From the cell containing the given text, extract its center point as [x, y] coordinate. 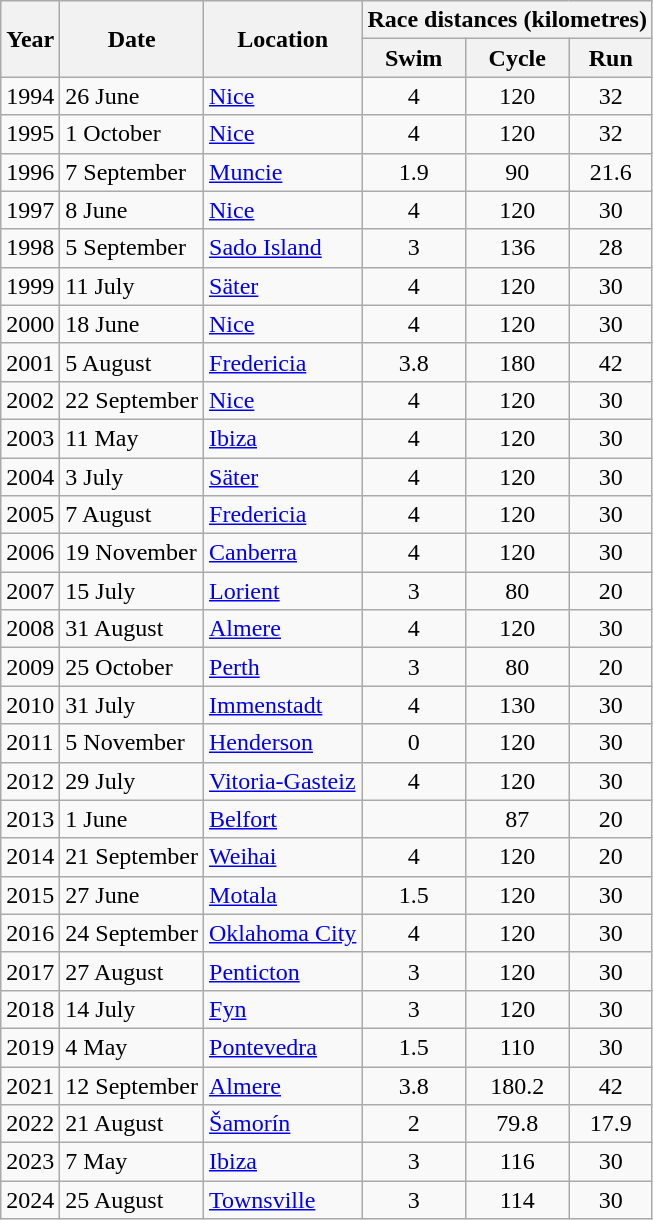
1996 [30, 172]
Immenstadt [283, 705]
2003 [30, 438]
8 June [132, 210]
1.9 [414, 172]
Oklahoma City [283, 933]
2021 [30, 1085]
Swim [414, 58]
21.6 [610, 172]
Canberra [283, 553]
2022 [30, 1124]
11 July [132, 286]
17.9 [610, 1124]
Motala [283, 895]
7 August [132, 515]
Fyn [283, 1009]
3 July [132, 477]
2012 [30, 781]
1994 [30, 96]
1999 [30, 286]
7 May [132, 1162]
Belfort [283, 819]
14 July [132, 1009]
27 June [132, 895]
2018 [30, 1009]
2001 [30, 362]
2007 [30, 591]
4 May [132, 1047]
2013 [30, 819]
31 July [132, 705]
5 August [132, 362]
29 July [132, 781]
130 [517, 705]
Šamorín [283, 1124]
1998 [30, 248]
Lorient [283, 591]
31 August [132, 629]
26 June [132, 96]
110 [517, 1047]
Pontevedra [283, 1047]
2014 [30, 857]
Date [132, 39]
116 [517, 1162]
2015 [30, 895]
90 [517, 172]
Run [610, 58]
5 September [132, 248]
7 September [132, 172]
Weihai [283, 857]
0 [414, 743]
1995 [30, 134]
2010 [30, 705]
Muncie [283, 172]
2005 [30, 515]
24 September [132, 933]
28 [610, 248]
2002 [30, 400]
Sado Island [283, 248]
Penticton [283, 971]
Race distances (kilometres) [508, 20]
114 [517, 1200]
Townsville [283, 1200]
22 September [132, 400]
2008 [30, 629]
11 May [132, 438]
2017 [30, 971]
87 [517, 819]
2004 [30, 477]
2011 [30, 743]
25 August [132, 1200]
5 November [132, 743]
15 July [132, 591]
79.8 [517, 1124]
27 August [132, 971]
12 September [132, 1085]
2016 [30, 933]
2023 [30, 1162]
180.2 [517, 1085]
2000 [30, 324]
1 June [132, 819]
1 October [132, 134]
19 November [132, 553]
2006 [30, 553]
Perth [283, 667]
180 [517, 362]
2024 [30, 1200]
Cycle [517, 58]
Henderson [283, 743]
2009 [30, 667]
21 September [132, 857]
2 [414, 1124]
Location [283, 39]
136 [517, 248]
1997 [30, 210]
21 August [132, 1124]
2019 [30, 1047]
25 October [132, 667]
Vitoria-Gasteiz [283, 781]
18 June [132, 324]
Year [30, 39]
